Return (x, y) of the center of cell containing provided text 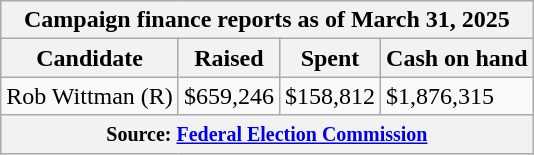
$158,812 (330, 96)
Cash on hand (457, 58)
Rob Wittman (R) (90, 96)
$1,876,315 (457, 96)
Source: Federal Election Commission (267, 134)
Raised (228, 58)
Spent (330, 58)
Campaign finance reports as of March 31, 2025 (267, 20)
Candidate (90, 58)
$659,246 (228, 96)
